For the text-containing cell, return its midpoint in (X, Y) coordinate format. 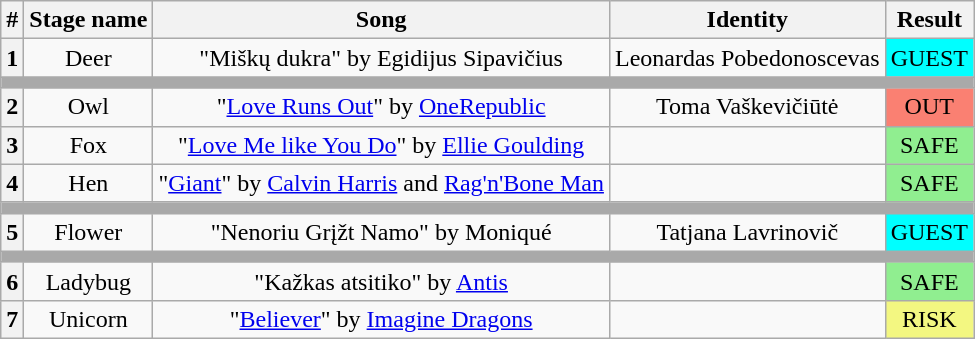
"Nenoriu Grįžt Namo" by Moniqué (382, 232)
"Kažkas atsitiko" by Antis (382, 281)
"Miškų dukra" by Egidijus Sipavičius (382, 58)
Owl (88, 107)
Flower (88, 232)
2 (12, 107)
Stage name (88, 20)
5 (12, 232)
Result (929, 20)
# (12, 20)
"Believer" by Imagine Dragons (382, 319)
OUT (929, 107)
Toma Vaškevičiūtė (747, 107)
Tatjana Lavrinovič (747, 232)
6 (12, 281)
"Love Runs Out" by OneRepublic (382, 107)
4 (12, 183)
"Love Me like You Do" by Ellie Goulding (382, 145)
1 (12, 58)
Deer (88, 58)
"Giant" by Calvin Harris and Rag'n'Bone Man (382, 183)
Song (382, 20)
Unicorn (88, 319)
Ladybug (88, 281)
Fox (88, 145)
3 (12, 145)
RISK (929, 319)
Identity (747, 20)
7 (12, 319)
Leonardas Pobedonoscevas (747, 58)
Hen (88, 183)
